Extract the [x, y] coordinate from the center of the cell holding the provided text.  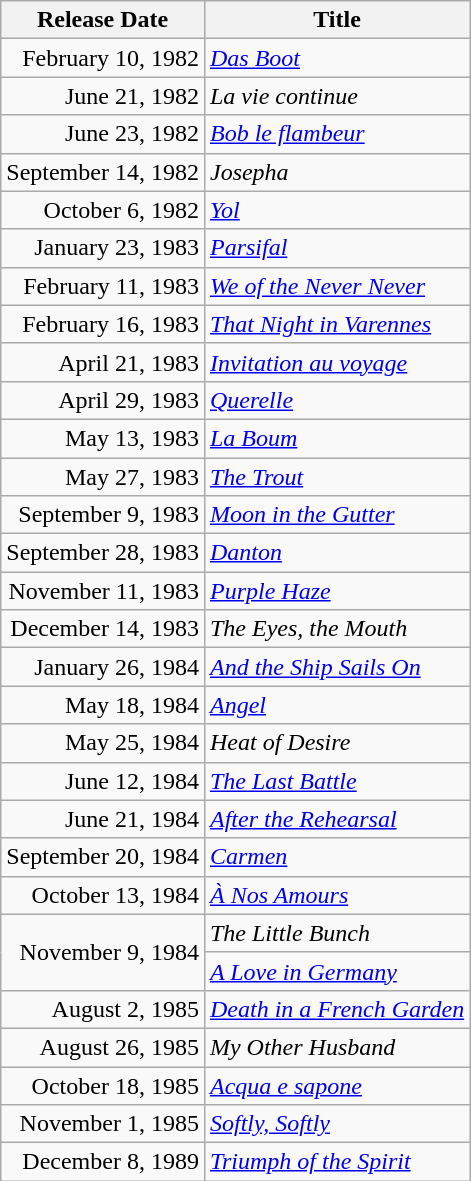
June 21, 1984 [103, 819]
La vie continue [336, 96]
June 21, 1982 [103, 96]
December 8, 1989 [103, 1162]
My Other Husband [336, 1047]
Triumph of the Spirit [336, 1162]
Release Date [103, 20]
April 21, 1983 [103, 362]
August 26, 1985 [103, 1047]
Yol [336, 210]
Carmen [336, 857]
September 14, 1982 [103, 172]
November 9, 1984 [103, 952]
November 1, 1985 [103, 1124]
December 14, 1983 [103, 629]
April 29, 1983 [103, 400]
February 16, 1983 [103, 324]
Title [336, 20]
October 18, 1985 [103, 1085]
September 9, 1983 [103, 515]
La Boum [336, 438]
That Night in Varennes [336, 324]
A Love in Germany [336, 971]
June 12, 1984 [103, 781]
May 27, 1983 [103, 477]
Danton [336, 553]
October 13, 1984 [103, 895]
May 25, 1984 [103, 743]
November 11, 1983 [103, 591]
Invitation au voyage [336, 362]
May 13, 1983 [103, 438]
The Trout [336, 477]
And the Ship Sails On [336, 667]
September 20, 1984 [103, 857]
The Eyes, the Mouth [336, 629]
Querelle [336, 400]
January 26, 1984 [103, 667]
Josepha [336, 172]
September 28, 1983 [103, 553]
Parsifal [336, 248]
February 10, 1982 [103, 58]
We of the Never Never [336, 286]
The Little Bunch [336, 933]
May 18, 1984 [103, 705]
Moon in the Gutter [336, 515]
February 11, 1983 [103, 286]
Acqua e sapone [336, 1085]
January 23, 1983 [103, 248]
Bob le flambeur [336, 134]
August 2, 1985 [103, 1009]
Heat of Desire [336, 743]
Death in a French Garden [336, 1009]
Angel [336, 705]
The Last Battle [336, 781]
Softly, Softly [336, 1124]
Purple Haze [336, 591]
After the Rehearsal [336, 819]
October 6, 1982 [103, 210]
Das Boot [336, 58]
À Nos Amours [336, 895]
June 23, 1982 [103, 134]
